From the cell containing the given text, extract its center point as (x, y) coordinate. 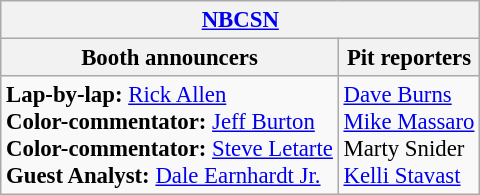
Booth announcers (170, 58)
Dave BurnsMike MassaroMarty SniderKelli Stavast (409, 136)
NBCSN (240, 20)
Pit reporters (409, 58)
Lap-by-lap: Rick AllenColor-commentator: Jeff BurtonColor-commentator: Steve LetarteGuest Analyst: Dale Earnhardt Jr. (170, 136)
